Pinpoint the cell where the given text exists, returning its (x, y) midpoint coordinate. 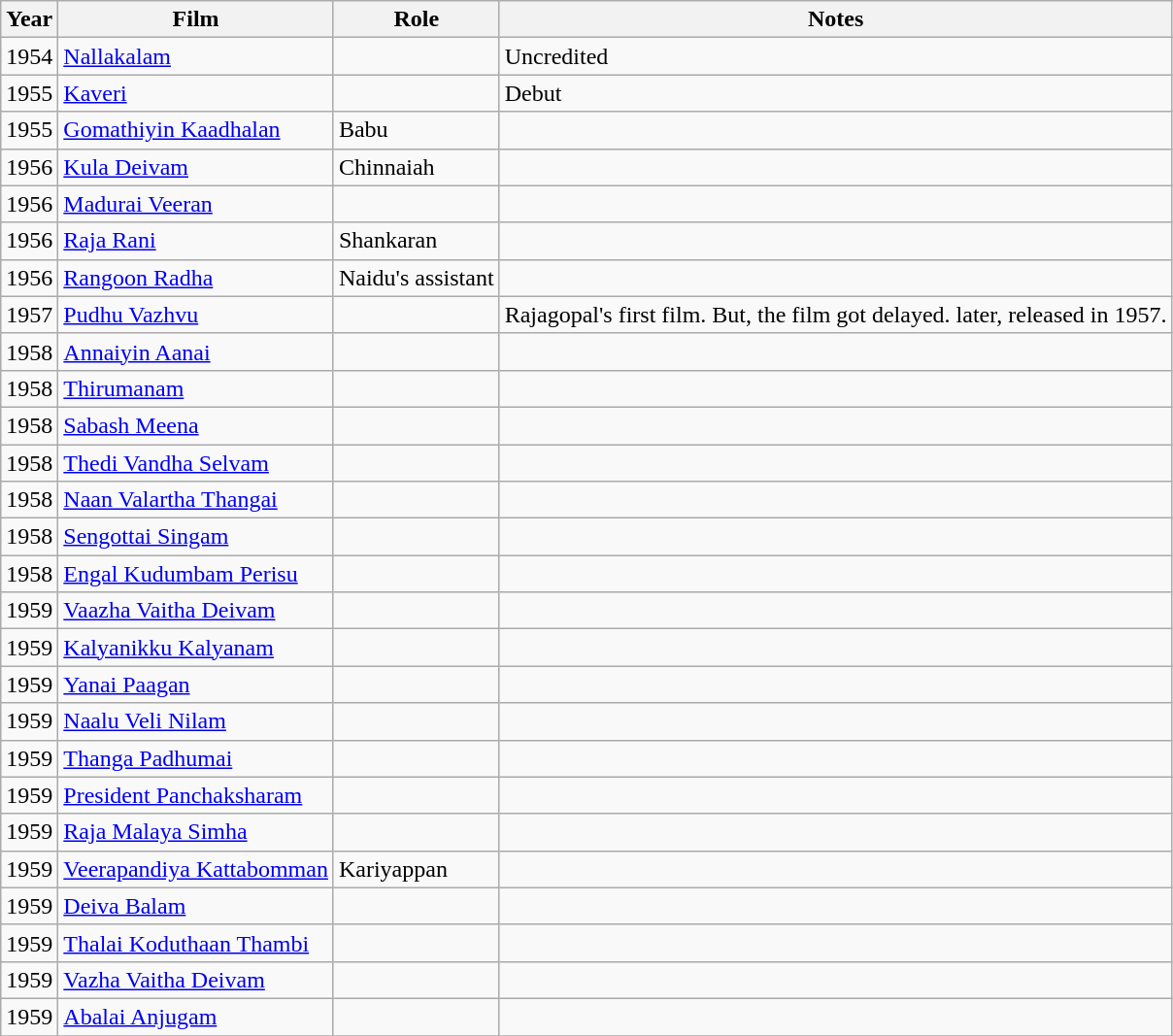
1954 (29, 56)
Thedi Vandha Selvam (196, 463)
Year (29, 19)
Kula Deivam (196, 167)
Uncredited (835, 56)
Naalu Veli Nilam (196, 721)
Role (416, 19)
Vazha Vaitha Deivam (196, 980)
Veerapandiya Kattabomman (196, 869)
Sabash Meena (196, 425)
Thanga Padhumai (196, 758)
Raja Rani (196, 241)
1957 (29, 315)
Madurai Veeran (196, 204)
Deiva Balam (196, 906)
Kariyappan (416, 869)
Yanai Paagan (196, 685)
Shankaran (416, 241)
Gomathiyin Kaadhalan (196, 130)
Nallakalam (196, 56)
Annaiyin Aanai (196, 351)
President Panchaksharam (196, 795)
Chinnaiah (416, 167)
Rajagopal's first film. But, the film got delayed. later, released in 1957. (835, 315)
Vaazha Vaitha Deivam (196, 611)
Babu (416, 130)
Naidu's assistant (416, 278)
Thalai Koduthaan Thambi (196, 943)
Naan Valartha Thangai (196, 500)
Abalai Anjugam (196, 1017)
Engal Kudumbam Perisu (196, 574)
Kalyanikku Kalyanam (196, 648)
Thirumanam (196, 388)
Debut (835, 93)
Raja Malaya Simha (196, 832)
Sengottai Singam (196, 537)
Kaveri (196, 93)
Rangoon Radha (196, 278)
Notes (835, 19)
Film (196, 19)
Pudhu Vazhvu (196, 315)
